Provide the (X, Y) coordinate of the cell's center where the given text is located.  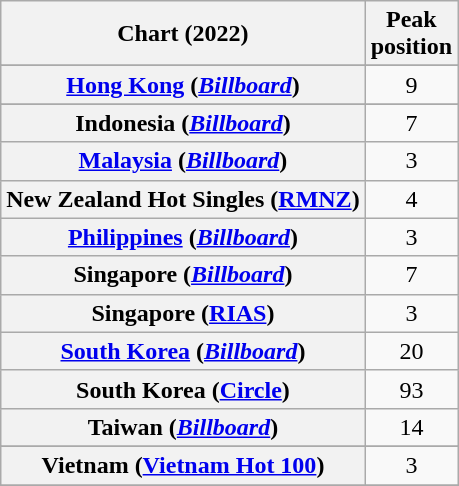
4 (411, 199)
South Korea (Billboard) (183, 351)
Philippines (Billboard) (183, 237)
93 (411, 389)
14 (411, 427)
South Korea (Circle) (183, 389)
Peakposition (411, 34)
Vietnam (Vietnam Hot 100) (183, 465)
Singapore (Billboard) (183, 275)
Hong Kong (Billboard) (183, 85)
20 (411, 351)
Singapore (RIAS) (183, 313)
Chart (2022) (183, 34)
9 (411, 85)
New Zealand Hot Singles (RMNZ) (183, 199)
Taiwan (Billboard) (183, 427)
Indonesia (Billboard) (183, 123)
Malaysia (Billboard) (183, 161)
